Detect which cell encompasses the target text, then output its (x, y) center coordinate. 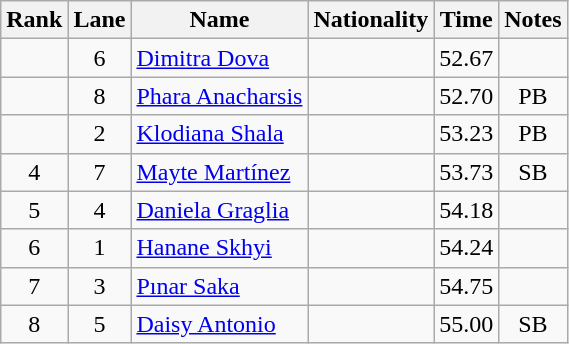
55.00 (466, 324)
Mayte Martínez (220, 172)
3 (100, 286)
Dimitra Dova (220, 58)
Time (466, 20)
52.67 (466, 58)
Nationality (371, 20)
54.24 (466, 248)
53.23 (466, 134)
Rank (34, 20)
Daniela Graglia (220, 210)
1 (100, 248)
53.73 (466, 172)
Hanane Skhyi (220, 248)
Notes (533, 20)
Lane (100, 20)
Phara Anacharsis (220, 96)
54.18 (466, 210)
2 (100, 134)
Daisy Antonio (220, 324)
54.75 (466, 286)
Pınar Saka (220, 286)
Klodiana Shala (220, 134)
52.70 (466, 96)
Name (220, 20)
